Detect which cell encompasses the target text, then output its (x, y) center coordinate. 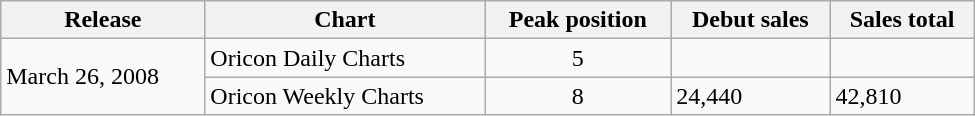
Oricon Weekly Charts (345, 96)
March 26, 2008 (103, 77)
42,810 (902, 96)
Debut sales (750, 20)
Peak position (578, 20)
Oricon Daily Charts (345, 58)
Chart (345, 20)
Sales total (902, 20)
24,440 (750, 96)
8 (578, 96)
Release (103, 20)
5 (578, 58)
